Pinpoint the cell where the given text exists, returning its [X, Y] midpoint coordinate. 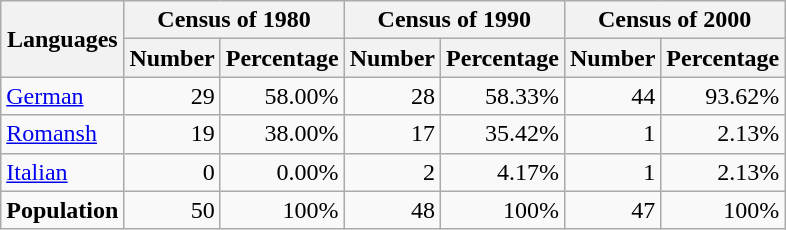
58.00% [282, 96]
93.62% [723, 96]
29 [172, 96]
50 [172, 210]
Romansh [62, 134]
35.42% [503, 134]
2 [392, 172]
38.00% [282, 134]
17 [392, 134]
Population [62, 210]
19 [172, 134]
Census of 1980 [234, 20]
48 [392, 210]
Italian [62, 172]
German [62, 96]
Census of 1990 [454, 20]
4.17% [503, 172]
Census of 2000 [674, 20]
28 [392, 96]
47 [612, 210]
Languages [62, 39]
0.00% [282, 172]
58.33% [503, 96]
0 [172, 172]
44 [612, 96]
